From the cell containing the given text, extract its center point as (x, y) coordinate. 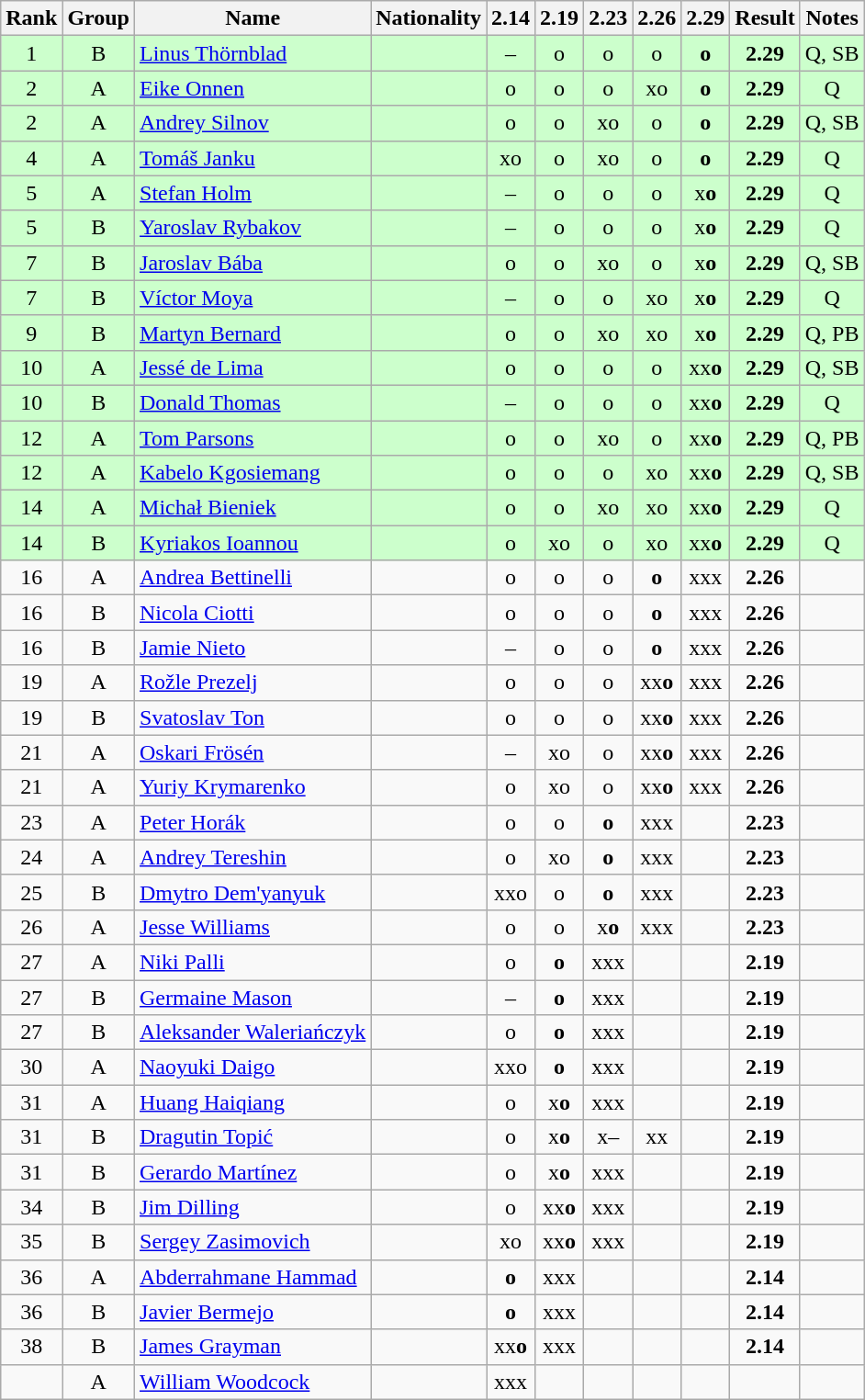
Andrea Bettinelli (253, 578)
Oskari Frösén (253, 752)
Michał Bieniek (253, 508)
Jesse Williams (253, 927)
xx (657, 1137)
1 (31, 53)
Nicola Ciotti (253, 613)
Tomáš Janku (253, 158)
Name (253, 18)
Donald Thomas (253, 402)
Víctor Moya (253, 298)
Andrey Silnov (253, 123)
38 (31, 1347)
Nationality (429, 18)
Notes (832, 18)
Niki Palli (253, 962)
24 (31, 857)
Linus Thörnblad (253, 53)
Eike Onnen (253, 88)
4 (31, 158)
Dragutin Topić (253, 1137)
Martyn Bernard (253, 333)
9 (31, 333)
Gerardo Martínez (253, 1172)
30 (31, 1067)
Stefan Holm (253, 193)
Huang Haiqiang (253, 1102)
James Grayman (253, 1347)
Yuriy Krymarenko (253, 787)
35 (31, 1242)
Jaroslav Bába (253, 263)
Aleksander Waleriańczyk (253, 1033)
Dmytro Dem'yanyuk (253, 892)
Javier Bermejo (253, 1312)
34 (31, 1207)
23 (31, 822)
Naoyuki Daigo (253, 1067)
Abderrahmane Hammad (253, 1277)
Rožle Prezelj (253, 683)
Jamie Nieto (253, 648)
x– (608, 1137)
Peter Horák (253, 822)
25 (31, 892)
Result (765, 18)
Kyriakos Ioannou (253, 543)
Tom Parsons (253, 438)
Svatoslav Ton (253, 717)
Andrey Tereshin (253, 857)
Yaroslav Rybakov (253, 228)
William Woodcock (253, 1382)
Germaine Mason (253, 997)
Group (99, 18)
26 (31, 927)
Jim Dilling (253, 1207)
Kabelo Kgosiemang (253, 473)
Rank (31, 18)
Jessé de Lima (253, 367)
Sergey Zasimovich (253, 1242)
